For the text-containing cell, return its midpoint in (x, y) coordinate format. 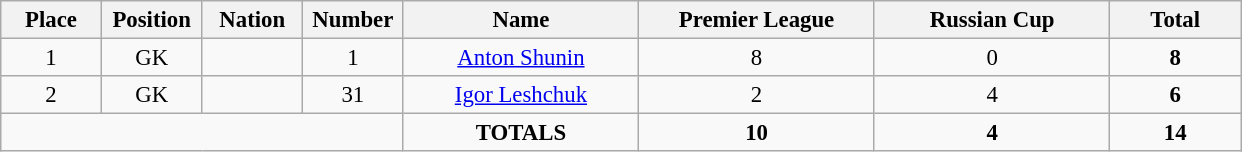
Position (152, 20)
6 (1176, 95)
Anton Shunin (521, 58)
0 (992, 58)
10 (757, 133)
Russian Cup (992, 20)
Premier League (757, 20)
14 (1176, 133)
Place (52, 20)
Number (354, 20)
Nation (252, 20)
Name (521, 20)
Total (1176, 20)
TOTALS (521, 133)
Igor Leshchuk (521, 95)
31 (354, 95)
